Return the (x, y) coordinate for the center point of the cell that contains the specified text.  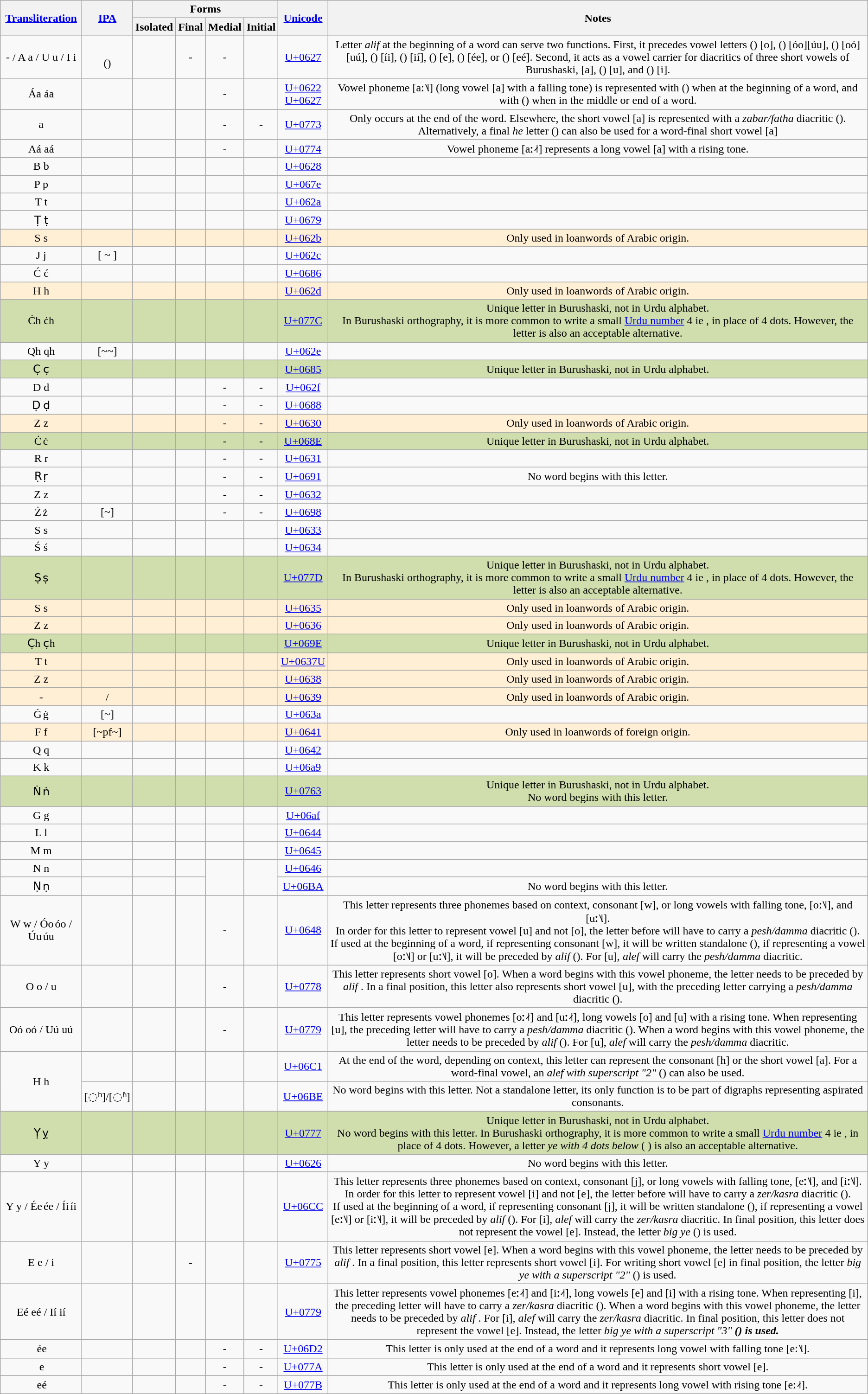
Ć ć (41, 273)
U+0648 (303, 930)
U+0688 (303, 405)
U+069E (303, 644)
L l (41, 833)
U+0641 (303, 732)
Aá aá (41, 149)
Forms (205, 9)
U+0645 (303, 850)
F f (41, 732)
U+0685 (303, 369)
[ ~ ] (108, 256)
Ż ż (41, 512)
eé (41, 1385)
Y y / Ée ée / Íi íi (41, 1207)
U+0626 (303, 1163)
U+0634 (303, 547)
() (108, 57)
U+06a9 (303, 767)
U+0679 (303, 220)
K k (41, 767)
Ṭ ṭ (41, 220)
This letter is only used at the end of a word and it represents long vowel with rising tone [eː˨˦]. (598, 1385)
U+077D (303, 577)
U+0637U (303, 661)
U+06D2 (303, 1349)
P p (41, 184)
U+062a (303, 202)
Vowel phoneme [aː˨˦] represents a long vowel [a] with a rising tone. (598, 149)
Áa áa (41, 94)
U+0775 (303, 1262)
U+06CC (303, 1207)
U+0646 (303, 868)
U+068E (303, 441)
Y y (41, 1163)
U+0777 (303, 1133)
Ġ ġ (41, 714)
Ṣ ṣ (41, 577)
U+0638 (303, 679)
D d (41, 387)
U+0686 (303, 273)
Ḍ ḍ (41, 405)
B b (41, 166)
U+077C (303, 321)
U+0622U+0627 (303, 94)
U+0633 (303, 530)
Ċh ċh (41, 321)
No word begins with this letter. Not a standalone letter, its only function is to be part of digraphs representing aspirated consonants. (598, 1096)
M m (41, 850)
U+06C1 (303, 1067)
U+0632 (303, 494)
C̣ c̣ (41, 369)
U+0628 (303, 166)
[◌ʰ]/[◌ʱ] (108, 1096)
Isolated (154, 27)
U+0763 (303, 791)
Transliteration (41, 18)
O o / u (41, 986)
Unique letter in Burushaski, not in Urdu alphabet.No word begins with this letter. (598, 791)
U+062c (303, 256)
[~pf~] (108, 732)
U+0639 (303, 697)
U+06BE (303, 1096)
U+067e (303, 184)
R r (41, 459)
U+06BA (303, 886)
U+06af (303, 815)
E e / i (41, 1262)
[~~] (108, 351)
N n (41, 868)
U+062e (303, 351)
U+0630 (303, 423)
U+0773 (303, 124)
Ċ ċ (41, 441)
Notes (598, 18)
Unicode (303, 18)
U+0644 (303, 833)
U+0635 (303, 608)
ée (41, 1349)
U+0627 (303, 57)
Ṛ ṛ (41, 477)
W w / Óo óo / Úu úu (41, 930)
U+0642 (303, 750)
J j (41, 256)
U+0778 (303, 986)
U+062b (303, 238)
e (41, 1367)
U+077A (303, 1367)
Medial (224, 27)
Ṇ ṇ (41, 886)
U+077B (303, 1385)
This letter is only used at the end of a word and it represents short vowel [e]. (598, 1367)
Final (191, 27)
U+0774 (303, 149)
Only used in loanwords of foreign origin. (598, 732)
- / A a / U u / I i (41, 57)
U+062f (303, 387)
Oó oó / Uú uú (41, 1030)
Q q (41, 750)
U+0631 (303, 459)
This letter is only used at the end of a word and it represents long vowel with falling tone [eː˥˩]. (598, 1349)
U+0636 (303, 626)
IPA (108, 18)
Ś ś (41, 547)
G g (41, 815)
U+0691 (303, 477)
U+062d (303, 291)
C̣h c̣h (41, 644)
a (41, 124)
U+063a (303, 714)
/ (108, 697)
Initial (261, 27)
U+0698 (303, 512)
Ṅ ṅ (41, 791)
Qh qh (41, 351)
Eé eé / Ií ií (41, 1311)
Ỵ ỵ (41, 1133)
